Scan for the cell matching the given text and deliver its (x, y) coordinate at center. 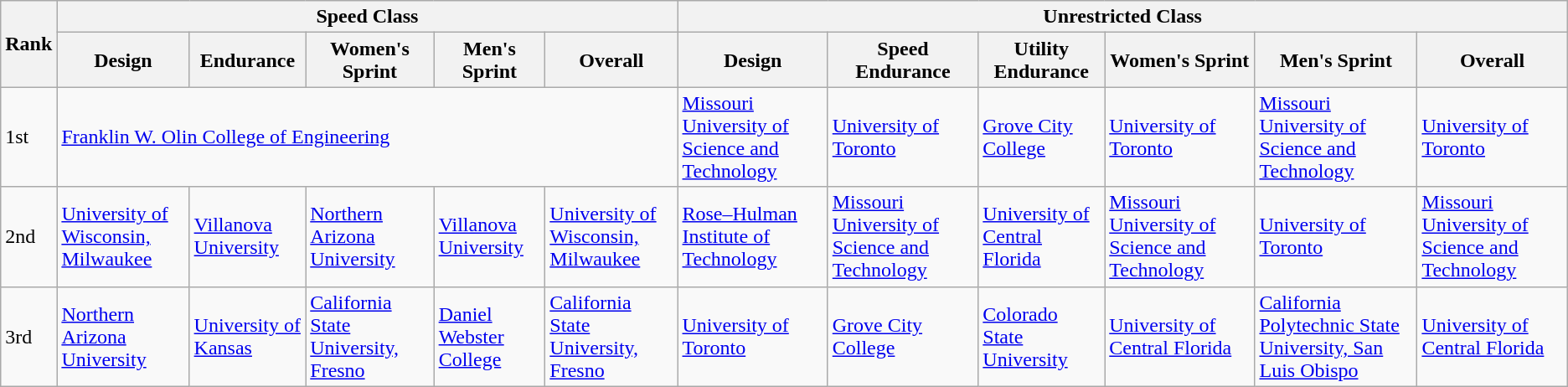
Daniel Webster College (489, 337)
2nd (28, 236)
Speed Endurance (903, 60)
Colorado State University (1042, 337)
Franklin W. Olin College of Engineering (367, 137)
1st (28, 137)
Unrestricted Class (1122, 17)
Speed Class (367, 17)
Rose–Hulman Institute of Technology (752, 236)
Endurance (248, 60)
Utility Endurance (1042, 60)
University of Kansas (248, 337)
3rd (28, 337)
California Polytechnic State University, San Luis Obispo (1336, 337)
Rank (28, 44)
